Scan for the cell matching the given text and deliver its [X, Y] coordinate at center. 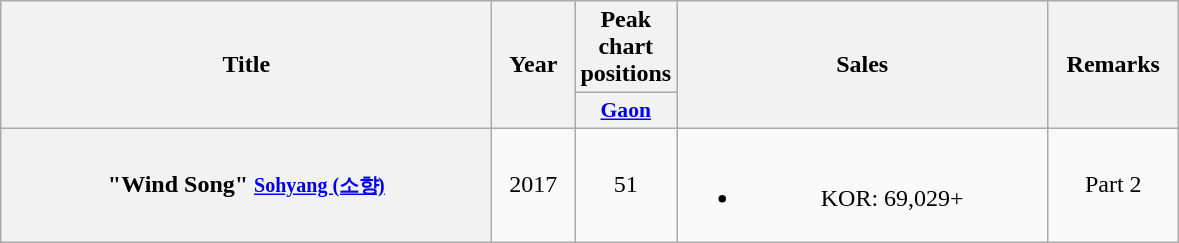
Title [246, 65]
"Wind Song" Sohyang (소향) [246, 184]
2017 [534, 184]
Remarks [1114, 65]
Gaon [626, 111]
Year [534, 65]
51 [626, 184]
Sales [862, 65]
Part 2 [1114, 184]
KOR: 69,029+ [862, 184]
Peak chart positions [626, 47]
